Return the (X, Y) coordinate for the center point of the cell that contains the specified text.  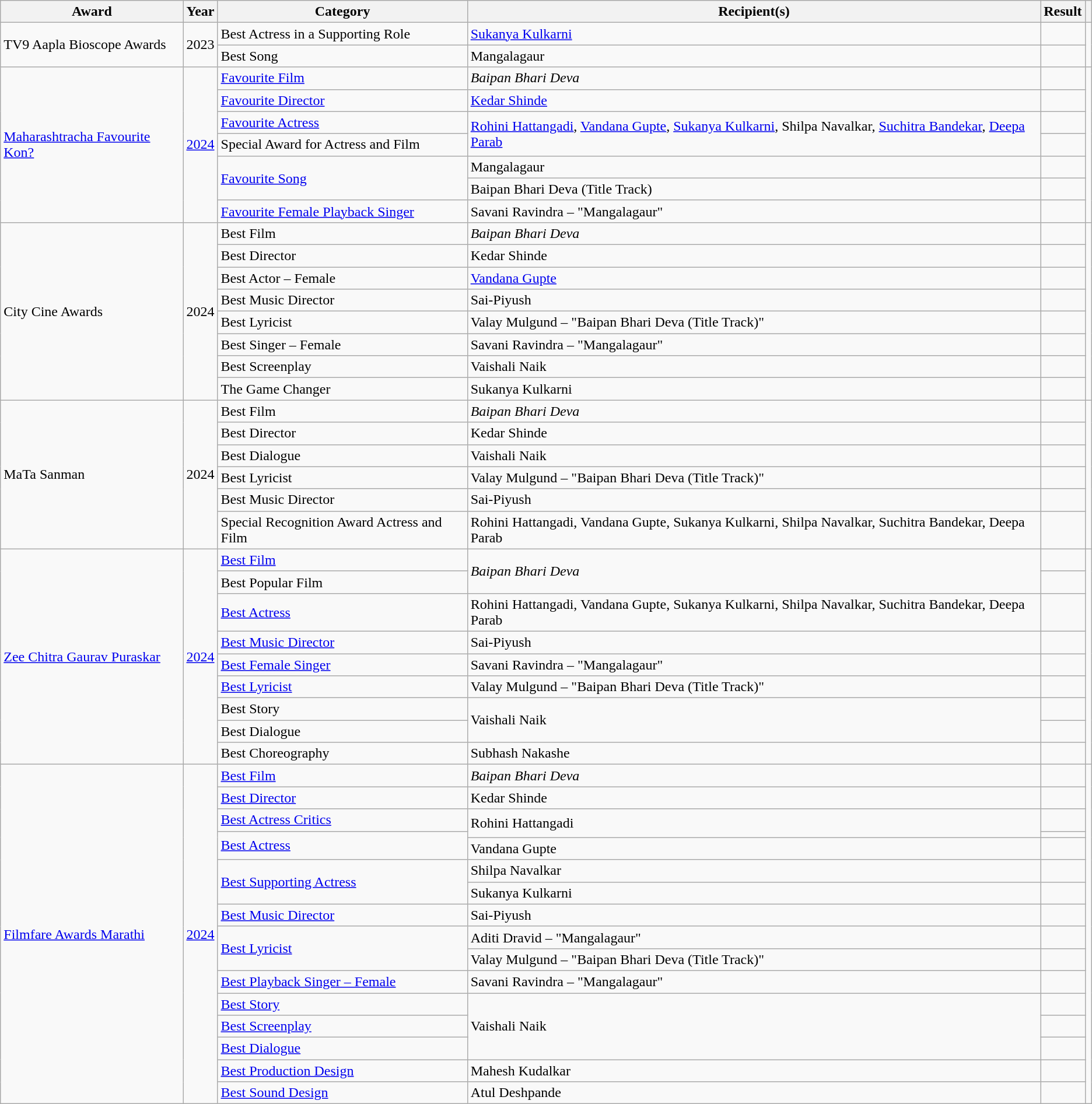
Atul Deshpande (754, 1093)
Best Actress Critics (342, 820)
Favourite Actress (342, 122)
Best Song (342, 56)
Best Sound Design (342, 1093)
Award (92, 12)
Baipan Bhari Deva (Title Track) (754, 189)
Category (342, 12)
Best Supporting Actress (342, 882)
City Cine Awards (92, 311)
Favourite Female Playback Singer (342, 211)
Result (1063, 12)
Filmfare Awards Marathi (92, 934)
Subhash Nakashe (754, 753)
Favourite Director (342, 100)
Favourite Film (342, 78)
2023 (201, 45)
Special Award for Actress and Film (342, 145)
Best Popular Film (342, 582)
Aditi Dravid – "Mangalagaur" (754, 937)
Best Singer – Female (342, 345)
Maharashtracha Favourite Kon? (92, 145)
Mahesh Kudalkar (754, 1071)
Best Choreography (342, 753)
TV9 Aapla Bioscope Awards (92, 45)
Best Actor – Female (342, 278)
Rohini Hattangadi (754, 823)
Best Actress in a Supporting Role (342, 34)
Best Production Design (342, 1071)
Best Playback Singer – Female (342, 982)
Recipient(s) (754, 12)
MaTa Sanman (92, 475)
Shilpa Navalkar (754, 871)
Favourite Song (342, 178)
The Game Changer (342, 389)
Year (201, 12)
Zee Chitra Gaurav Puraskar (92, 657)
Special Recognition Award Actress and Film (342, 530)
Best Female Singer (342, 664)
